For the text-containing cell, return its midpoint in [X, Y] coordinate format. 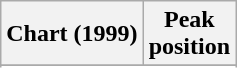
Peakposition [189, 34]
Chart (1999) [72, 34]
